Find where the given text appears and provide that cell's center as [x, y] coordinate. 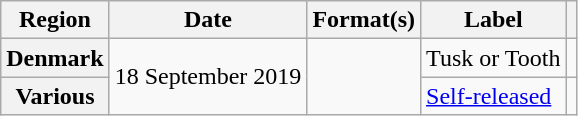
Denmark [55, 58]
Various [55, 96]
Format(s) [364, 20]
Self-released [494, 96]
18 September 2019 [208, 77]
Tusk or Tooth [494, 58]
Region [55, 20]
Date [208, 20]
Label [494, 20]
